Detect which cell encompasses the target text, then output its (X, Y) center coordinate. 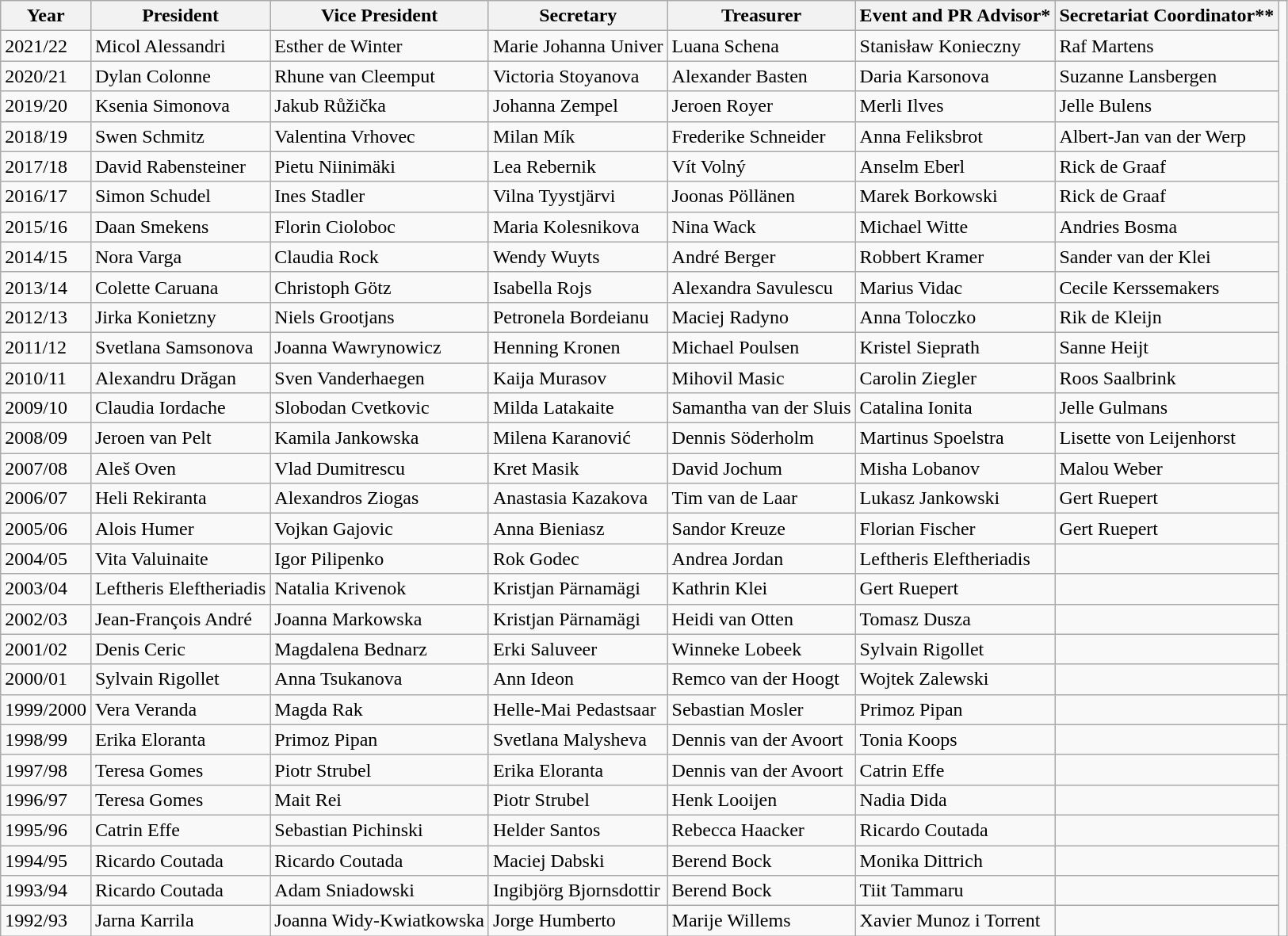
Heidi van Otten (761, 619)
Henk Looijen (761, 800)
2004/05 (46, 559)
Natalia Krivenok (380, 589)
Vít Volný (761, 166)
Igor Pilipenko (380, 559)
Marie Johanna Univer (578, 46)
Andries Bosma (1167, 227)
2001/02 (46, 649)
Joanna Wawrynowicz (380, 347)
Milena Karanović (578, 438)
Michael Witte (955, 227)
Merli Ilves (955, 106)
Rhune van Cleemput (380, 76)
Alexandru Drăgan (180, 378)
Claudia Rock (380, 257)
Claudia Iordache (180, 408)
Swen Schmitz (180, 136)
Johanna Zempel (578, 106)
1996/97 (46, 800)
Micol Alessandri (180, 46)
2011/12 (46, 347)
Helder Santos (578, 830)
Victoria Stoyanova (578, 76)
Catalina Ionita (955, 408)
Vera Veranda (180, 709)
Maria Kolesnikova (578, 227)
Tiit Tammaru (955, 891)
Malou Weber (1167, 468)
Winneke Lobeek (761, 649)
1993/94 (46, 891)
Rik de Kleijn (1167, 317)
Petronela Bordeianu (578, 317)
Vojkan Gajovic (380, 529)
Michael Poulsen (761, 347)
Joonas Pöllänen (761, 197)
Marije Willems (761, 921)
Ksenia Simonova (180, 106)
Florian Fischer (955, 529)
2007/08 (46, 468)
Roos Saalbrink (1167, 378)
Secretary (578, 16)
Jeroen Royer (761, 106)
Anastasia Kazakova (578, 499)
2005/06 (46, 529)
Jean-François André (180, 619)
Wojtek Zalewski (955, 679)
Valentina Vrhovec (380, 136)
Monika Dittrich (955, 860)
Mihovil Masic (761, 378)
Kathrin Klei (761, 589)
2015/16 (46, 227)
Raf Martens (1167, 46)
Anna Toloczko (955, 317)
Christoph Götz (380, 287)
Jelle Bulens (1167, 106)
Lea Rebernik (578, 166)
Jorge Humberto (578, 921)
Anna Tsukanova (380, 679)
Colette Caruana (180, 287)
Niels Grootjans (380, 317)
2017/18 (46, 166)
Vice President (380, 16)
Nadia Dida (955, 800)
Alexander Basten (761, 76)
Florin Cioloboc (380, 227)
Sandor Kreuze (761, 529)
2014/15 (46, 257)
Pietu Niinimäki (380, 166)
Lukasz Jankowski (955, 499)
Stanisław Konieczny (955, 46)
Jarna Karrila (180, 921)
1999/2000 (46, 709)
Martinus Spoelstra (955, 438)
Ines Stadler (380, 197)
Alexandros Ziogas (380, 499)
Slobodan Cvetkovic (380, 408)
David Jochum (761, 468)
Year (46, 16)
Jeroen van Pelt (180, 438)
Erki Saluveer (578, 649)
2003/04 (46, 589)
Dennis Söderholm (761, 438)
2016/17 (46, 197)
Suzanne Lansbergen (1167, 76)
Secretariat Coordinator** (1167, 16)
1995/96 (46, 830)
2002/03 (46, 619)
Magda Rak (380, 709)
Joanna Widy-Kwiatkowska (380, 921)
Sander van der Klei (1167, 257)
Marius Vidac (955, 287)
Lisette von Leijenhorst (1167, 438)
Milan Mík (578, 136)
Helle-Mai Pedastsaar (578, 709)
Tonia Koops (955, 739)
Ann Ideon (578, 679)
Denis Ceric (180, 649)
Anselm Eberl (955, 166)
Maciej Radyno (761, 317)
David Rabensteiner (180, 166)
Kaija Murasov (578, 378)
Misha Lobanov (955, 468)
Remco van der Hoogt (761, 679)
2018/19 (46, 136)
Vlad Dumitrescu (380, 468)
Kristel Sieprath (955, 347)
2021/22 (46, 46)
Tomasz Dusza (955, 619)
Alexandra Savulescu (761, 287)
2010/11 (46, 378)
Wendy Wuyts (578, 257)
Jakub Růžička (380, 106)
Frederike Schneider (761, 136)
2000/01 (46, 679)
Albert-Jan van der Werp (1167, 136)
Anna Feliksbrot (955, 136)
Daria Karsonova (955, 76)
Nina Wack (761, 227)
Sebastian Mosler (761, 709)
Esther de Winter (380, 46)
Anna Bieniasz (578, 529)
2019/20 (46, 106)
Cecile Kerssemakers (1167, 287)
Henning Kronen (578, 347)
2008/09 (46, 438)
Joanna Markowska (380, 619)
Kret Masik (578, 468)
2009/10 (46, 408)
1994/95 (46, 860)
1992/93 (46, 921)
Sanne Heijt (1167, 347)
Sven Vanderhaegen (380, 378)
Jelle Gulmans (1167, 408)
Adam Sniadowski (380, 891)
André Berger (761, 257)
President (180, 16)
Marek Borkowski (955, 197)
Dylan Colonne (180, 76)
2020/21 (46, 76)
2006/07 (46, 499)
Andrea Jordan (761, 559)
Vilna Tyystjärvi (578, 197)
Robbert Kramer (955, 257)
Luana Schena (761, 46)
Jirka Konietzny (180, 317)
Kamila Jankowska (380, 438)
Alois Humer (180, 529)
Heli Rekiranta (180, 499)
Aleš Oven (180, 468)
Rok Godec (578, 559)
Tim van de Laar (761, 499)
Daan Smekens (180, 227)
2013/14 (46, 287)
1998/99 (46, 739)
Isabella Rojs (578, 287)
Svetlana Malysheva (578, 739)
Milda Latakaite (578, 408)
Simon Schudel (180, 197)
Mait Rei (380, 800)
Svetlana Samsonova (180, 347)
Event and PR Advisor* (955, 16)
Vita Valuinaite (180, 559)
Magdalena Bednarz (380, 649)
Nora Varga (180, 257)
Ingibjörg Bjornsdottir (578, 891)
Maciej Dabski (578, 860)
2012/13 (46, 317)
1997/98 (46, 770)
Carolin Ziegler (955, 378)
Samantha van der Sluis (761, 408)
Treasurer (761, 16)
Sebastian Pichinski (380, 830)
Xavier Munoz i Torrent (955, 921)
Rebecca Haacker (761, 830)
